Pinpoint the cell where the given text exists, returning its [x, y] midpoint coordinate. 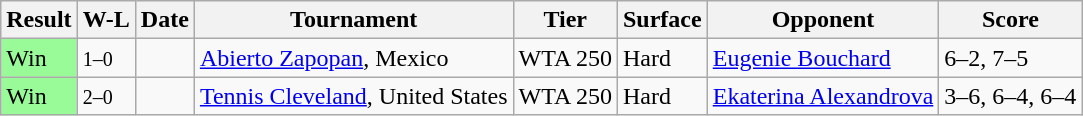
Eugenie Bouchard [823, 58]
Tournament [354, 20]
Abierto Zapopan, Mexico [354, 58]
Surface [662, 20]
Result [39, 20]
W-L [106, 20]
Score [1010, 20]
Opponent [823, 20]
2–0 [106, 96]
3–6, 6–4, 6–4 [1010, 96]
Tier [565, 20]
Tennis Cleveland, United States [354, 96]
6–2, 7–5 [1010, 58]
1–0 [106, 58]
Ekaterina Alexandrova [823, 96]
Date [164, 20]
